For the text-containing cell, return its midpoint in [x, y] coordinate format. 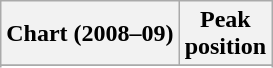
Chart (2008–09) [90, 34]
Peakposition [225, 34]
